Detect which cell encompasses the target text, then output its [x, y] center coordinate. 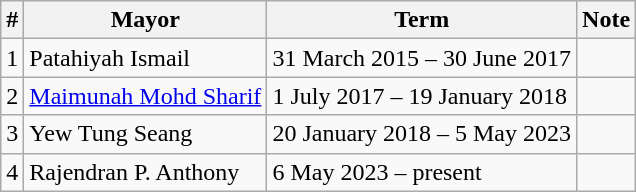
31 March 2015 – 30 June 2017 [422, 58]
4 [12, 172]
Note [606, 20]
Term [422, 20]
Yew Tung Seang [146, 134]
6 May 2023 – present [422, 172]
Rajendran P. Anthony [146, 172]
Patahiyah Ismail [146, 58]
3 [12, 134]
1 [12, 58]
1 July 2017 – 19 January 2018 [422, 96]
# [12, 20]
2 [12, 96]
Maimunah Mohd Sharif [146, 96]
Mayor [146, 20]
20 January 2018 – 5 May 2023 [422, 134]
